Scan for the cell matching the given text and deliver its (x, y) coordinate at center. 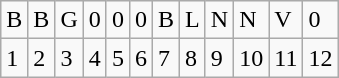
4 (94, 58)
11 (286, 58)
3 (69, 58)
9 (219, 58)
L (193, 20)
12 (320, 58)
1 (14, 58)
2 (42, 58)
8 (193, 58)
6 (140, 58)
V (286, 20)
G (69, 20)
7 (166, 58)
5 (118, 58)
10 (252, 58)
